Provide the [X, Y] coordinate of the cell's center where the given text is located.  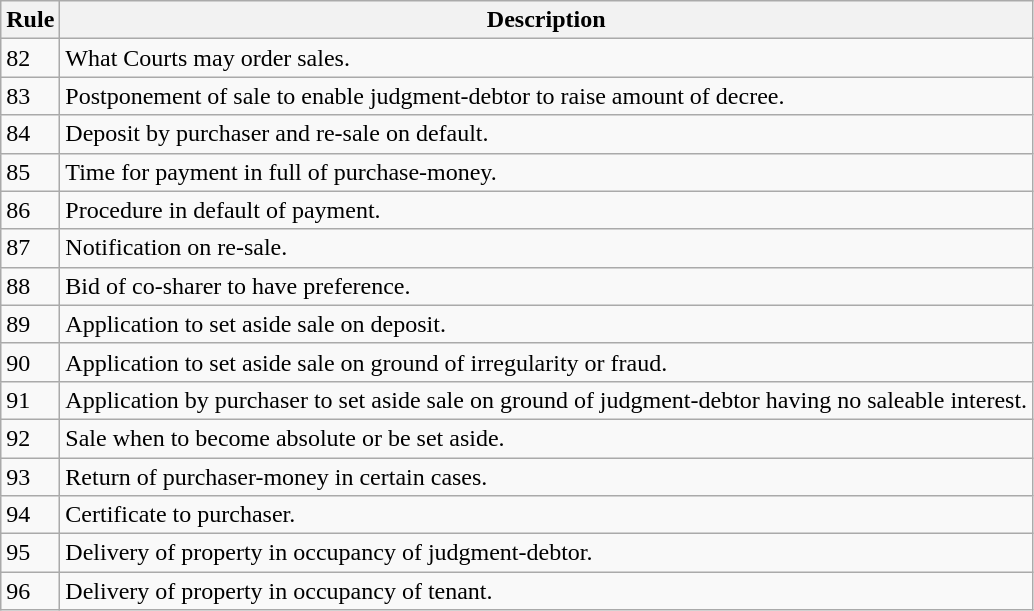
Sale when to become absolute or be set aside. [546, 438]
88 [30, 286]
Application to set aside sale on deposit. [546, 324]
83 [30, 96]
Deposit by purchaser and re-sale on default. [546, 134]
92 [30, 438]
Certificate to purchaser. [546, 515]
Delivery of property in occupancy of tenant. [546, 591]
94 [30, 515]
91 [30, 400]
Procedure in default of payment. [546, 210]
Bid of co-sharer to have preference. [546, 286]
Description [546, 20]
Application to set aside sale on ground of irregularity or fraud. [546, 362]
90 [30, 362]
93 [30, 477]
95 [30, 553]
Notification on re-sale. [546, 248]
Time for payment in full of purchase-money. [546, 172]
Postponement of sale to enable judgment-debtor to raise amount of decree. [546, 96]
Application by purchaser to set aside sale on ground of judgment-debtor having no saleable interest. [546, 400]
Delivery of property in occupancy of judgment-debtor. [546, 553]
Return of purchaser-money in certain cases. [546, 477]
87 [30, 248]
86 [30, 210]
82 [30, 58]
89 [30, 324]
What Courts may order sales. [546, 58]
Rule [30, 20]
96 [30, 591]
85 [30, 172]
84 [30, 134]
